Capture the cell that displays the provided text and extract its (x, y) central coordinate. 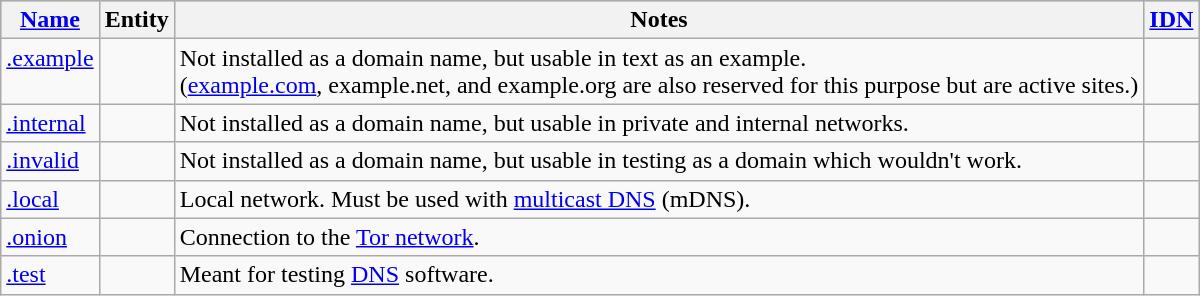
Name (50, 20)
.invalid (50, 161)
Not installed as a domain name, but usable in testing as a domain which wouldn't work. (659, 161)
.onion (50, 237)
Entity (136, 20)
Not installed as a domain name, but usable in private and internal networks. (659, 123)
Meant for testing DNS software. (659, 275)
Connection to the Tor network. (659, 237)
.test (50, 275)
IDN (1172, 20)
.example (50, 72)
.internal (50, 123)
Local network. Must be used with multicast DNS (mDNS). (659, 199)
Notes (659, 20)
.local (50, 199)
